From the cell containing the given text, extract its center point as [X, Y] coordinate. 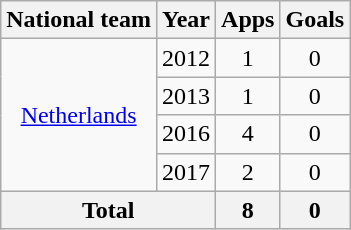
Total [108, 210]
Goals [315, 20]
4 [248, 134]
2016 [186, 134]
Netherlands [79, 115]
2017 [186, 172]
2012 [186, 58]
Apps [248, 20]
8 [248, 210]
2 [248, 172]
Year [186, 20]
2013 [186, 96]
National team [79, 20]
